Locate the cell with the specified text and output its (X, Y) center coordinate. 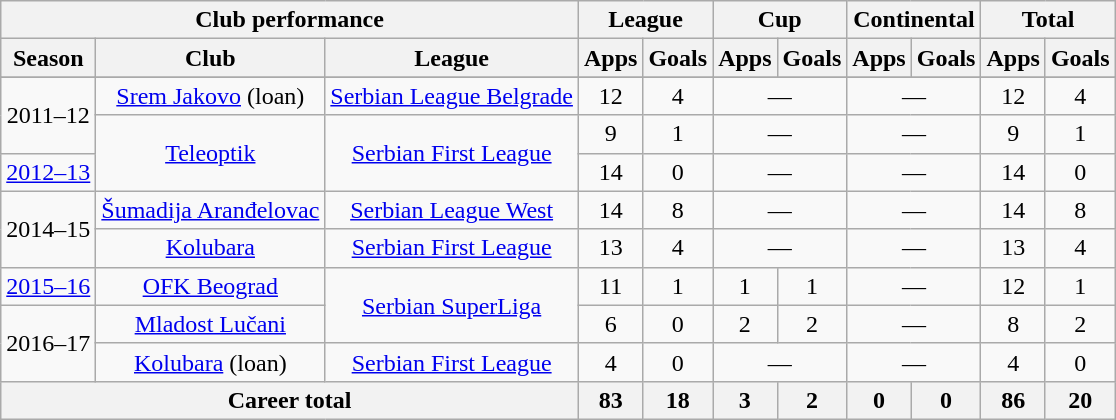
3 (745, 400)
11 (610, 286)
Serbian League Belgrade (452, 96)
Total (1048, 20)
83 (610, 400)
OFK Beograd (210, 286)
Season (48, 58)
Serbian League West (452, 210)
2014–15 (48, 229)
Career total (290, 400)
Srem Jakovo (loan) (210, 96)
2016–17 (48, 343)
2011–12 (48, 115)
Šumadija Aranđelovac (210, 210)
Club performance (290, 20)
Mladost Lučani (210, 324)
86 (1013, 400)
Kolubara (210, 248)
Serbian SuperLiga (452, 305)
2012–13 (48, 172)
Continental (914, 20)
Teleoptik (210, 153)
20 (1080, 400)
2015–16 (48, 286)
Kolubara (loan) (210, 362)
Cup (780, 20)
6 (610, 324)
Club (210, 58)
18 (678, 400)
